Capture the cell that displays the provided text and extract its [X, Y] central coordinate. 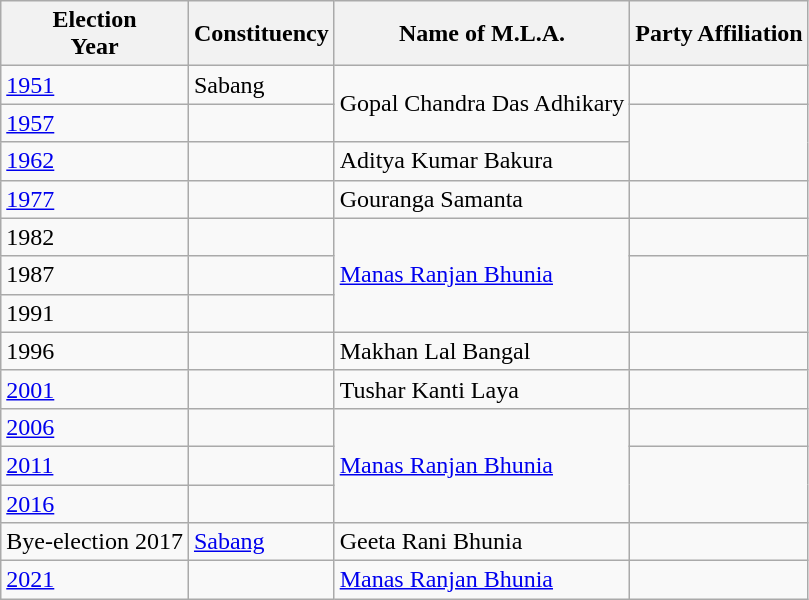
2011 [95, 465]
Name of M.L.A. [482, 34]
Gopal Chandra Das Adhikary [482, 104]
2006 [95, 427]
Election Year [95, 34]
1987 [95, 275]
1977 [95, 199]
1951 [95, 85]
2001 [95, 389]
Gouranga Samanta [482, 199]
2016 [95, 503]
Aditya Kumar Bakura [482, 161]
1962 [95, 161]
2021 [95, 580]
1957 [95, 123]
Tushar Kanti Laya [482, 389]
Makhan Lal Bangal [482, 351]
Constituency [261, 34]
Geeta Rani Bhunia [482, 542]
Party Affiliation [719, 34]
1996 [95, 351]
1982 [95, 237]
1991 [95, 313]
Bye-election 2017 [95, 542]
